Return [x, y] of the center of cell containing provided text 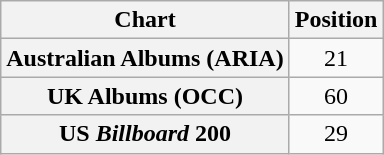
Chart [145, 20]
21 [336, 58]
US Billboard 200 [145, 134]
UK Albums (OCC) [145, 96]
29 [336, 134]
Australian Albums (ARIA) [145, 58]
60 [336, 96]
Position [336, 20]
